Output the (x, y) coordinate of the center of the cell containing the given text.  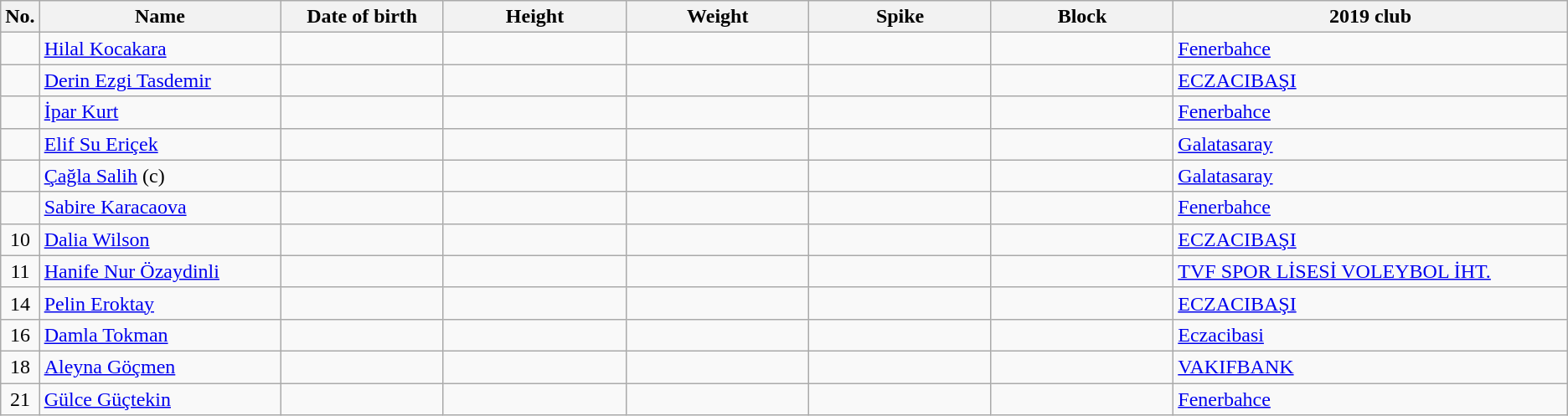
Block (1082, 17)
No. (20, 17)
Name (160, 17)
Pelin Eroktay (160, 303)
2019 club (1370, 17)
11 (20, 271)
18 (20, 367)
TVF SPOR LİSESİ VOLEYBOL İHT. (1370, 271)
Sabire Karacaova (160, 208)
Dalia Wilson (160, 239)
21 (20, 399)
16 (20, 335)
Spike (900, 17)
İpar Kurt (160, 112)
Hanife Nur Özaydinli (160, 271)
Çağla Salih (c) (160, 176)
Derin Ezgi Tasdemir (160, 80)
Weight (718, 17)
Date of birth (362, 17)
Eczacibasi (1370, 335)
Elif Su Eriçek (160, 144)
10 (20, 239)
Damla Tokman (160, 335)
Hilal Kocakara (160, 49)
Aleyna Göçmen (160, 367)
Height (534, 17)
VAKIFBANK (1370, 367)
14 (20, 303)
Gülce Güçtekin (160, 399)
